Return [x, y] of the center of cell containing provided text 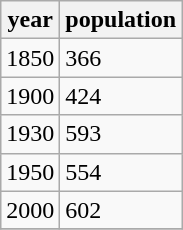
1930 [30, 134]
554 [121, 172]
population [121, 20]
1850 [30, 58]
602 [121, 210]
2000 [30, 210]
1900 [30, 96]
year [30, 20]
593 [121, 134]
424 [121, 96]
1950 [30, 172]
366 [121, 58]
